Pinpoint the cell where the given text exists, returning its (X, Y) midpoint coordinate. 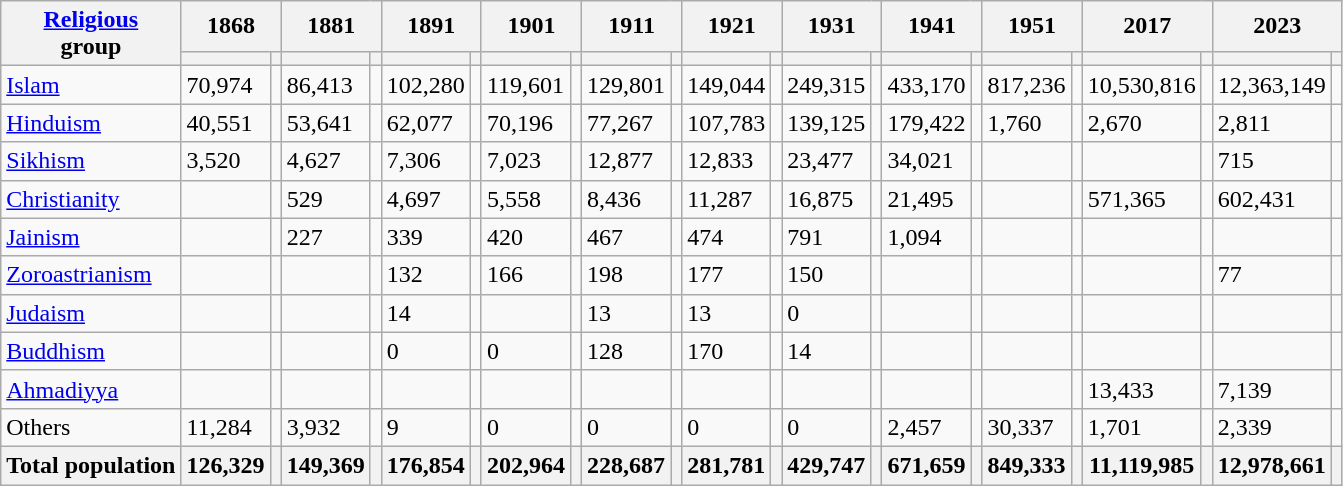
10,530,816 (1142, 85)
4,697 (426, 199)
791 (826, 237)
1901 (531, 26)
202,964 (526, 465)
150 (826, 275)
77,267 (626, 123)
12,877 (626, 161)
128 (626, 351)
16,875 (826, 199)
817,236 (1026, 85)
1868 (231, 26)
176,854 (426, 465)
281,781 (726, 465)
3,520 (226, 161)
Buddhism (91, 351)
13,433 (1142, 389)
11,284 (226, 427)
21,495 (926, 199)
119,601 (526, 85)
198 (626, 275)
429,747 (826, 465)
11,119,985 (1142, 465)
1,760 (1026, 123)
529 (326, 199)
602,431 (1272, 199)
Hinduism (91, 123)
Others (91, 427)
107,783 (726, 123)
1921 (732, 26)
40,551 (226, 123)
Total population (91, 465)
Zoroastrianism (91, 275)
Ahmadiyya (91, 389)
132 (426, 275)
2017 (1147, 26)
166 (526, 275)
77 (1272, 275)
102,280 (426, 85)
177 (726, 275)
2,670 (1142, 123)
Islam (91, 85)
715 (1272, 161)
671,659 (926, 465)
12,978,661 (1272, 465)
7,023 (526, 161)
70,196 (526, 123)
70,974 (226, 85)
4,627 (326, 161)
30,337 (1026, 427)
1891 (431, 26)
170 (726, 351)
1931 (832, 26)
3,932 (326, 427)
1941 (932, 26)
2,811 (1272, 123)
339 (426, 237)
Judaism (91, 313)
8,436 (626, 199)
5,558 (526, 199)
62,077 (426, 123)
433,170 (926, 85)
2,339 (1272, 427)
Sikhism (91, 161)
1881 (331, 26)
1,701 (1142, 427)
249,315 (826, 85)
149,369 (326, 465)
571,365 (1142, 199)
53,641 (326, 123)
126,329 (226, 465)
474 (726, 237)
7,306 (426, 161)
7,139 (1272, 389)
139,125 (826, 123)
2,457 (926, 427)
9 (426, 427)
23,477 (826, 161)
86,413 (326, 85)
Jainism (91, 237)
227 (326, 237)
2023 (1277, 26)
1951 (1032, 26)
Religiousgroup (91, 34)
12,363,149 (1272, 85)
1,094 (926, 237)
129,801 (626, 85)
34,021 (926, 161)
228,687 (626, 465)
12,833 (726, 161)
849,333 (1026, 465)
Christianity (91, 199)
179,422 (926, 123)
11,287 (726, 199)
420 (526, 237)
149,044 (726, 85)
1911 (632, 26)
467 (626, 237)
